From the cell containing the given text, extract its center point as [X, Y] coordinate. 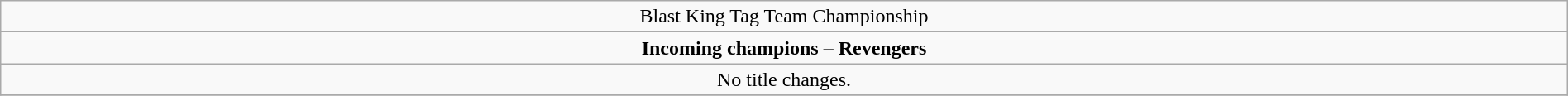
No title changes. [784, 79]
Blast King Tag Team Championship [784, 17]
Incoming champions – Revengers [784, 48]
